Return [X, Y] of the center of cell containing provided text 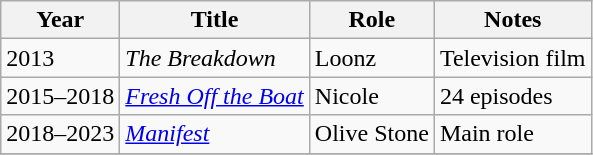
Notes [512, 20]
The Breakdown [214, 58]
Title [214, 20]
Loonz [372, 58]
2015–2018 [60, 96]
Role [372, 20]
Fresh Off the Boat [214, 96]
Olive Stone [372, 134]
Manifest [214, 134]
Nicole [372, 96]
Year [60, 20]
Main role [512, 134]
24 episodes [512, 96]
2013 [60, 58]
Television film [512, 58]
2018–2023 [60, 134]
